Return [X, Y] of the center of cell containing provided text 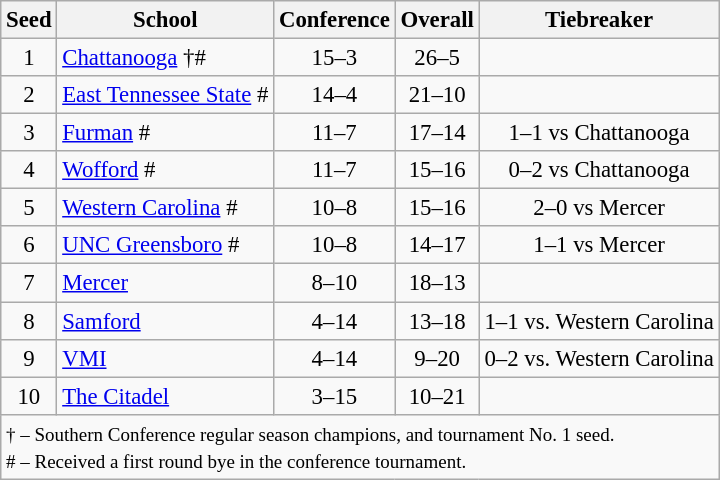
17–14 [437, 133]
2 [29, 95]
0–2 vs. Western Carolina [599, 358]
† – Southern Conference regular season champions, and tournament No. 1 seed.# – Received a first round bye in the conference tournament. [360, 446]
8–10 [335, 283]
8 [29, 321]
1–1 vs Chattanooga [599, 133]
Chattanooga †# [166, 58]
The Citadel [166, 396]
9–20 [437, 358]
2–0 vs Mercer [599, 208]
Wofford # [166, 170]
14–17 [437, 245]
6 [29, 245]
0–2 vs Chattanooga [599, 170]
Tiebreaker [599, 20]
Seed [29, 20]
1–1 vs. Western Carolina [599, 321]
1–1 vs Mercer [599, 245]
School [166, 20]
9 [29, 358]
7 [29, 283]
10 [29, 396]
13–18 [437, 321]
21–10 [437, 95]
5 [29, 208]
UNC Greensboro # [166, 245]
4 [29, 170]
East Tennessee State # [166, 95]
VMI [166, 358]
3–15 [335, 396]
10–21 [437, 396]
18–13 [437, 283]
14–4 [335, 95]
Furman # [166, 133]
Samford [166, 321]
26–5 [437, 58]
15–3 [335, 58]
Western Carolina # [166, 208]
Overall [437, 20]
Conference [335, 20]
3 [29, 133]
Mercer [166, 283]
1 [29, 58]
